Return the [X, Y] coordinate for the center point of the cell that contains the specified text.  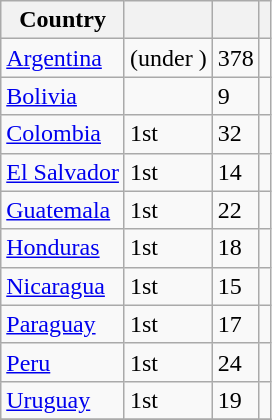
24 [236, 362]
Argentina [63, 58]
Country [63, 20]
17 [236, 324]
378 [236, 58]
Nicaragua [63, 286]
19 [236, 400]
El Salvador [63, 172]
14 [236, 172]
Uruguay [63, 400]
Paraguay [63, 324]
Colombia [63, 134]
Peru [63, 362]
15 [236, 286]
22 [236, 210]
Bolivia [63, 96]
18 [236, 248]
9 [236, 96]
Honduras [63, 248]
32 [236, 134]
(under ) [168, 58]
Guatemala [63, 210]
